Detect which cell encompasses the target text, then output its [x, y] center coordinate. 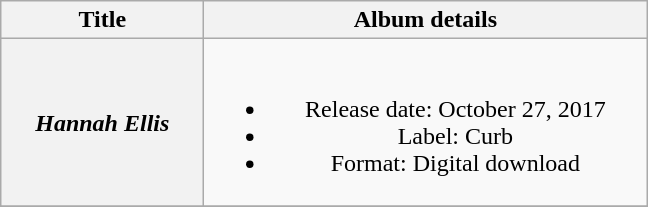
Title [102, 20]
Album details [426, 20]
Hannah Ellis [102, 122]
Release date: October 27, 2017Label: CurbFormat: Digital download [426, 122]
